Pinpoint the cell where the given text exists, returning its [x, y] midpoint coordinate. 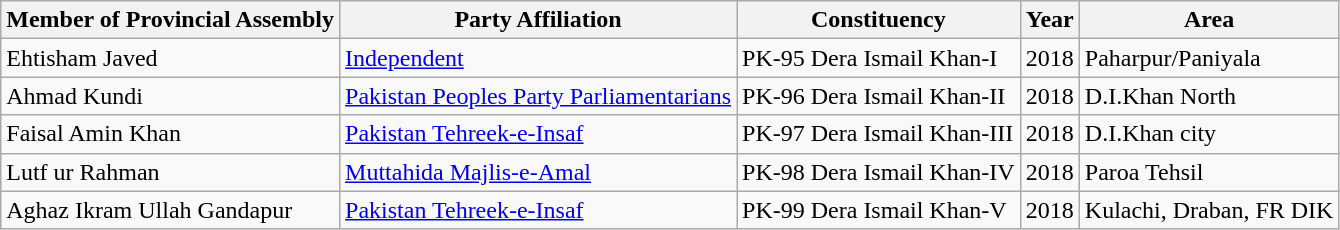
Ahmad Kundi [170, 96]
Ehtisham Javed [170, 58]
Independent [538, 58]
PK-98 Dera Ismail Khan-IV [879, 172]
Aghaz Ikram Ullah Gandapur [170, 210]
Paharpur/Paniyala [1209, 58]
Constituency [879, 20]
Party Affiliation [538, 20]
PK-95 Dera Ismail Khan-I [879, 58]
Kulachi, Draban, FR DIK [1209, 210]
D.I.Khan North [1209, 96]
Year [1050, 20]
Paroa Tehsil [1209, 172]
Pakistan Peoples Party Parliamentarians [538, 96]
Faisal Amin Khan [170, 134]
Muttahida Majlis-e-Amal [538, 172]
Area [1209, 20]
Lutf ur Rahman [170, 172]
D.I.Khan city [1209, 134]
PK-96 Dera Ismail Khan-II [879, 96]
PK-97 Dera Ismail Khan-III [879, 134]
PK-99 Dera Ismail Khan-V [879, 210]
Member of Provincial Assembly [170, 20]
